For the text-containing cell, return its midpoint in [X, Y] coordinate format. 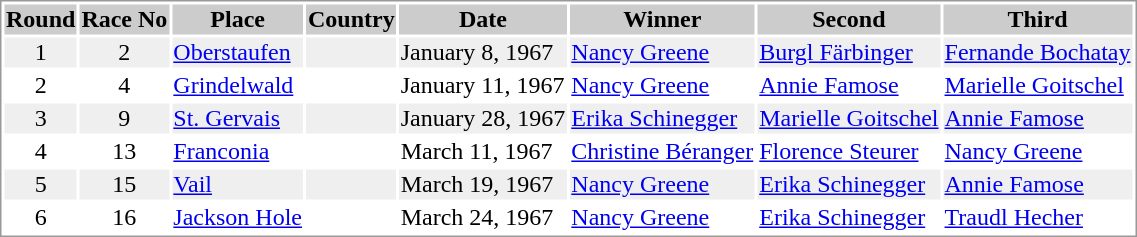
Christine Béranger [662, 151]
13 [124, 151]
January 28, 1967 [483, 119]
15 [124, 185]
January 8, 1967 [483, 53]
March 11, 1967 [483, 151]
Burgl Färbinger [849, 53]
1 [40, 53]
Traudl Hecher [1038, 217]
Race No [124, 19]
Date [483, 19]
March 19, 1967 [483, 185]
6 [40, 217]
16 [124, 217]
Round [40, 19]
Jackson Hole [238, 217]
Winner [662, 19]
Oberstaufen [238, 53]
3 [40, 119]
5 [40, 185]
Florence Steurer [849, 151]
January 11, 1967 [483, 85]
St. Gervais [238, 119]
March 24, 1967 [483, 217]
Franconia [238, 151]
Fernande Bochatay [1038, 53]
9 [124, 119]
Vail [238, 185]
Third [1038, 19]
Country [351, 19]
Place [238, 19]
Second [849, 19]
Grindelwald [238, 85]
